Identify which cell holds the provided text, then report its (X, Y) central coordinate. 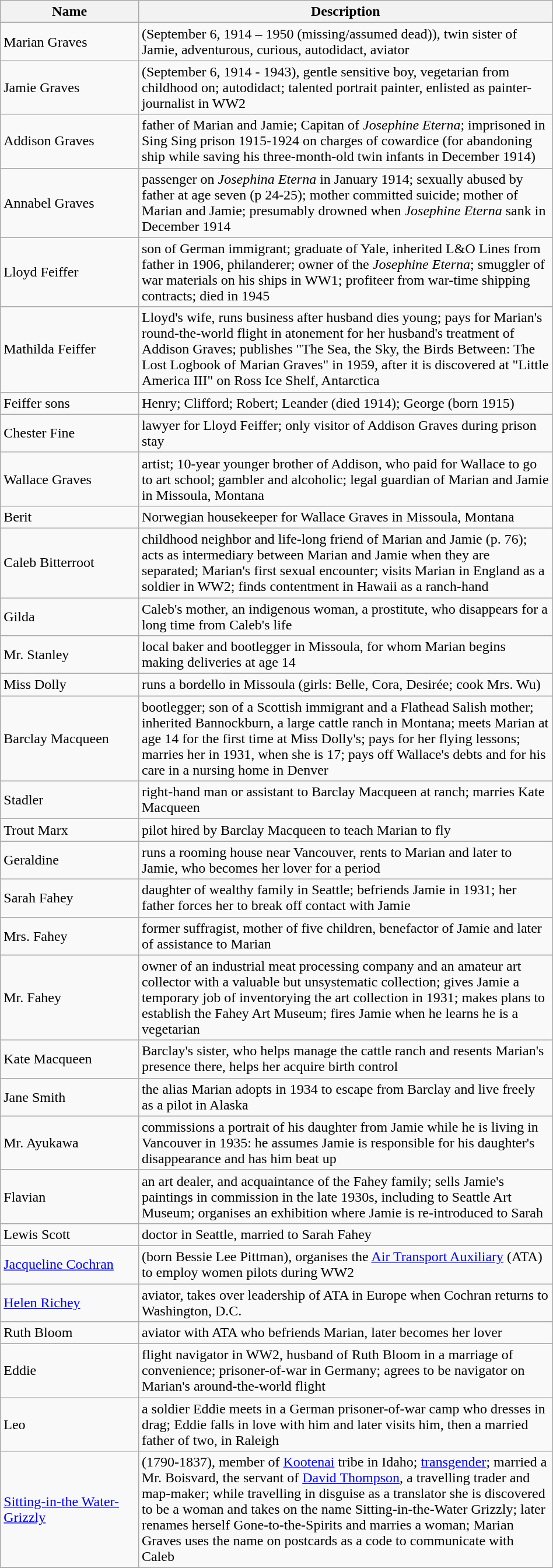
Lewis Scott (70, 1234)
Miss Dolly (70, 685)
Feiffer sons (70, 403)
Gilda (70, 616)
Sitting-in-the Water-Grizzly (70, 1510)
Barclay's sister, who helps manage the cattle ranch and resents Marian's presence there, helps her acquire birth control (345, 1059)
Addison Graves (70, 141)
Description (345, 12)
Jacqueline Cochran (70, 1265)
runs a bordello in Missoula (girls: Belle, Cora, Desirée; cook Mrs. Wu) (345, 685)
Flavian (70, 1196)
runs a rooming house near Vancouver, rents to Marian and later to Jamie, who becomes her lover for a period (345, 860)
former suffragist, mother of five children, benefactor of Jamie and later of assistance to Marian (345, 936)
Jamie Graves (70, 87)
Mr. Fahey (70, 998)
Barclay Macqueen (70, 738)
aviator, takes over leadership of ATA in Europe when Cochran returns to Washington, D.C. (345, 1302)
Lloyd Feiffer (70, 272)
Norwegian housekeeper for Wallace Graves in Missoula, Montana (345, 517)
the alias Marian adopts in 1934 to escape from Barclay and live freely as a pilot in Alaska (345, 1097)
(born Bessie Lee Pittman), organises the Air Transport Auxiliary (ATA) to employ women pilots during WW2 (345, 1265)
pilot hired by Barclay Macqueen to teach Marian to fly (345, 830)
daughter of wealthy family in Seattle; befriends Jamie in 1931; her father forces her to break off contact with Jamie (345, 898)
Mrs. Fahey (70, 936)
Ruth Bloom (70, 1333)
Name (70, 12)
right-hand man or assistant to Barclay Macqueen at ranch; marries Kate Macqueen (345, 800)
Helen Richey (70, 1302)
Berit (70, 517)
Trout Marx (70, 830)
local baker and bootlegger in Missoula, for whom Marian begins making deliveries at age 14 (345, 654)
Caleb Bitterroot (70, 562)
doctor in Seattle, married to Sarah Fahey (345, 1234)
(September 6, 1914 – 1950 (missing/assumed dead)), twin sister of Jamie, adventurous, curious, autodidact, aviator (345, 42)
Leo (70, 1424)
Geraldine (70, 860)
Mathilda Feiffer (70, 349)
Wallace Graves (70, 479)
Chester Fine (70, 433)
Henry; Clifford; Robert; Leander (died 1914); George (born 1915) (345, 403)
Eddie (70, 1371)
Caleb's mother, an indigenous woman, a prostitute, who disappears for a long time from Caleb's life (345, 616)
lawyer for Lloyd Feiffer; only visitor of Addison Graves during prison stay (345, 433)
Kate Macqueen (70, 1059)
Marian Graves (70, 42)
Sarah Fahey (70, 898)
Mr. Ayukawa (70, 1143)
Stadler (70, 800)
Annabel Graves (70, 203)
Jane Smith (70, 1097)
aviator with ATA who befriends Marian, later becomes her lover (345, 1333)
Mr. Stanley (70, 654)
